Provide the [X, Y] coordinate of the cell's center where the given text is located.  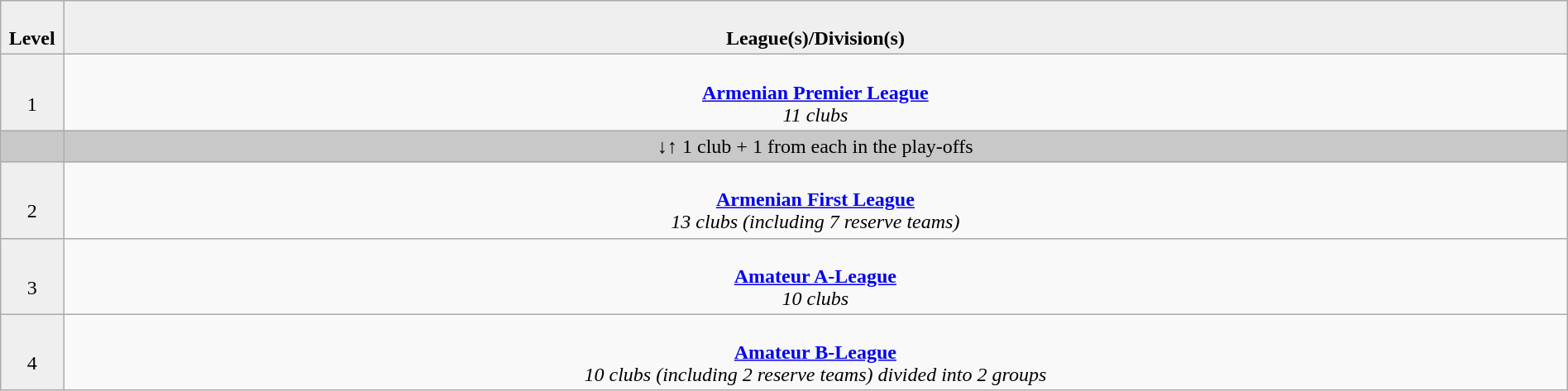
1 [32, 93]
4 [32, 352]
Amateur B-League 10 clubs (including 2 reserve teams) divided into 2 groups [815, 352]
3 [32, 276]
Amateur A-League 10 clubs [815, 276]
League(s)/Division(s) [815, 28]
Armenian Premier League 11 clubs [815, 93]
2 [32, 200]
Level [32, 28]
Armenian First League 13 clubs (including 7 reserve teams) [815, 200]
↓↑ 1 club + 1 from each in the play-offs [815, 146]
